Locate the cell with the specified text and output its [x, y] center coordinate. 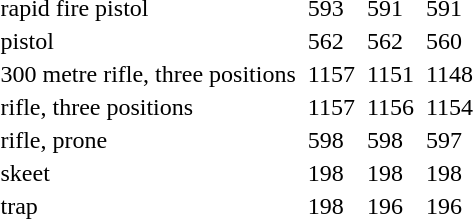
1156 [390, 107]
1151 [390, 74]
